Identify which cell holds the provided text, then report its [X, Y] central coordinate. 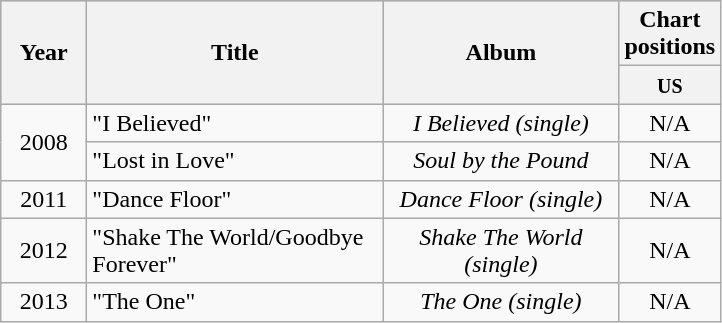
"I Believed" [235, 123]
2008 [44, 142]
Title [235, 52]
"Lost in Love" [235, 161]
I Believed (single) [501, 123]
Soul by the Pound [501, 161]
2013 [44, 302]
Shake The World (single) [501, 250]
Year [44, 52]
2011 [44, 199]
"The One" [235, 302]
Dance Floor (single) [501, 199]
Album [501, 52]
The One (single) [501, 302]
Chart positions [670, 34]
2012 [44, 250]
US [670, 85]
"Dance Floor" [235, 199]
"Shake The World/Goodbye Forever" [235, 250]
